Capture the cell that displays the provided text and extract its [x, y] central coordinate. 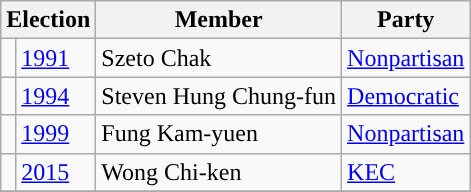
1994 [56, 96]
Democratic [406, 96]
Szeto Chak [219, 58]
Fung Kam-yuen [219, 134]
Member [219, 20]
1999 [56, 134]
Steven Hung Chung-fun [219, 96]
Election [48, 20]
2015 [56, 172]
KEC [406, 172]
Party [406, 20]
1991 [56, 58]
Wong Chi-ken [219, 172]
